Pinpoint the cell where the given text exists, returning its (X, Y) midpoint coordinate. 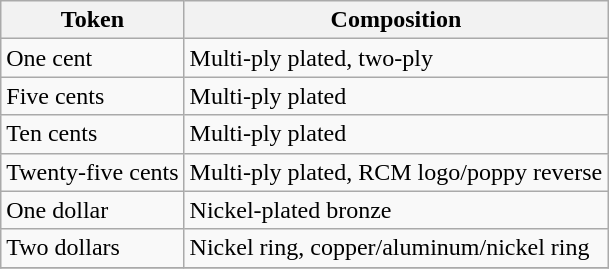
One dollar (92, 210)
Multi-ply plated, RCM logo/poppy reverse (396, 172)
Twenty-five cents (92, 172)
Two dollars (92, 248)
Nickel ring, copper/aluminum/nickel ring (396, 248)
Composition (396, 20)
Five cents (92, 96)
Multi-ply plated, two-ply (396, 58)
Ten cents (92, 134)
One cent (92, 58)
Token (92, 20)
Nickel-plated bronze (396, 210)
